Determine the (x, y) coordinate at the center of the cell enclosing the given text.  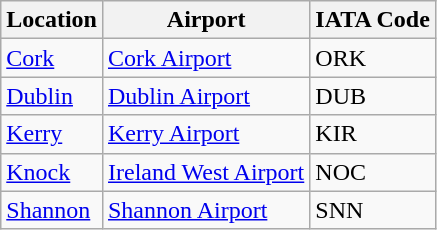
Knock (52, 172)
Cork Airport (206, 58)
KIR (373, 134)
Airport (206, 20)
Shannon Airport (206, 210)
Cork (52, 58)
DUB (373, 96)
Shannon (52, 210)
Kerry (52, 134)
Ireland West Airport (206, 172)
SNN (373, 210)
Dublin Airport (206, 96)
NOC (373, 172)
Kerry Airport (206, 134)
Dublin (52, 96)
ORK (373, 58)
Location (52, 20)
IATA Code (373, 20)
